Provide the (x, y) coordinate of the cell's center where the given text is located.  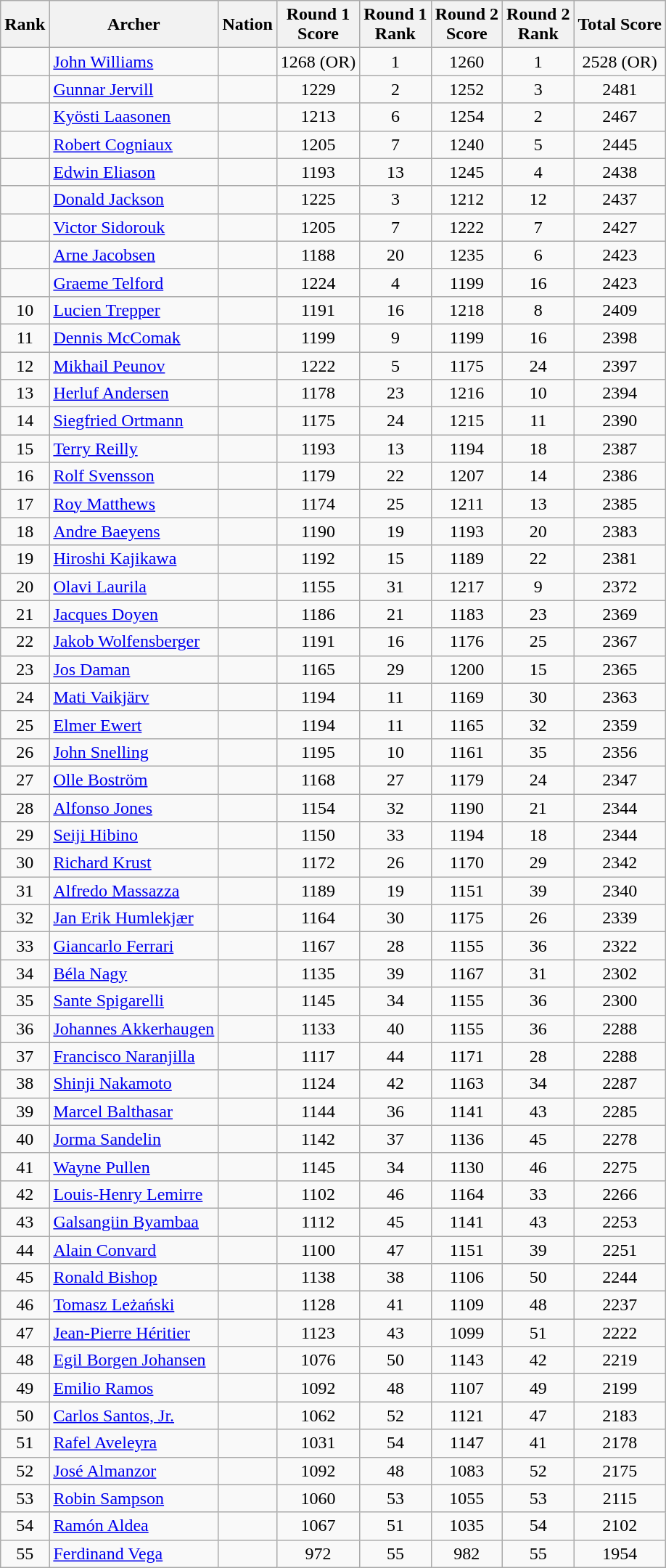
Arne Jacobsen (133, 255)
2528 (OR) (620, 62)
1268 (OR) (318, 62)
2302 (620, 973)
1154 (318, 808)
2347 (620, 780)
1195 (318, 752)
Emilio Ramos (133, 1388)
2397 (620, 365)
2199 (620, 1388)
2437 (620, 200)
1245 (466, 172)
1136 (466, 1139)
2253 (620, 1222)
2237 (620, 1305)
1172 (318, 863)
1121 (466, 1416)
1217 (466, 587)
1954 (620, 1553)
Archer (133, 25)
Mati Vaikjärv (133, 697)
1224 (318, 282)
2178 (620, 1443)
Rolf Svensson (133, 476)
1192 (318, 559)
Lucien Trepper (133, 310)
Terry Reilly (133, 449)
Robert Cogniaux (133, 144)
2372 (620, 587)
2285 (620, 1111)
2115 (620, 1498)
1138 (318, 1278)
Francisco Naranjilla (133, 1056)
1106 (466, 1278)
1225 (318, 200)
Ramón Aldea (133, 1526)
1178 (318, 393)
1252 (466, 89)
2278 (620, 1139)
Sante Spigarelli (133, 1001)
2287 (620, 1084)
Edwin Eliason (133, 172)
1123 (318, 1333)
1112 (318, 1222)
2356 (620, 752)
1168 (318, 780)
1215 (466, 421)
1186 (318, 614)
2387 (620, 449)
1100 (318, 1249)
2383 (620, 531)
2381 (620, 559)
1171 (466, 1056)
Total Score (620, 25)
1099 (466, 1333)
2102 (620, 1526)
John Snelling (133, 752)
2340 (620, 891)
2386 (620, 476)
Egil Borgen Johansen (133, 1360)
1117 (318, 1056)
1235 (466, 255)
1124 (318, 1084)
John Williams (133, 62)
Alfredo Massazza (133, 891)
1150 (318, 836)
1055 (466, 1498)
Galsangiin Byambaa (133, 1222)
1254 (466, 117)
1161 (466, 752)
1142 (318, 1139)
17 (25, 504)
Jakob Wolfensberger (133, 642)
Carlos Santos, Jr. (133, 1416)
2244 (620, 1278)
Shinji Nakamoto (133, 1084)
1183 (466, 614)
2266 (620, 1194)
Wayne Pullen (133, 1167)
Gunnar Jervill (133, 89)
Dennis McComak (133, 338)
972 (318, 1553)
Ronald Bishop (133, 1278)
Marcel Balthasar (133, 1111)
982 (466, 1553)
Jos Daman (133, 669)
Rafel Aveleyra (133, 1443)
1083 (466, 1471)
Nation (247, 25)
1060 (318, 1498)
1102 (318, 1194)
2369 (620, 614)
2394 (620, 393)
2175 (620, 1471)
8 (538, 310)
Kyösti Laasonen (133, 117)
2339 (620, 918)
2445 (620, 144)
1133 (318, 1029)
Round 1 Score (318, 25)
Herluf Andersen (133, 393)
1067 (318, 1526)
2275 (620, 1167)
1188 (318, 255)
Louis-Henry Lemirre (133, 1194)
1207 (466, 476)
1031 (318, 1443)
1174 (318, 504)
1143 (466, 1360)
1128 (318, 1305)
Olle Boström (133, 780)
2359 (620, 724)
1130 (466, 1167)
Donald Jackson (133, 200)
2385 (620, 504)
1229 (318, 89)
1260 (466, 62)
Olavi Laurila (133, 587)
2342 (620, 863)
1211 (466, 504)
Jorma Sandelin (133, 1139)
Jean-Pierre Héritier (133, 1333)
1144 (318, 1111)
2322 (620, 946)
1062 (318, 1416)
2427 (620, 227)
2300 (620, 1001)
1216 (466, 393)
1213 (318, 117)
Tomasz Leżański (133, 1305)
1240 (466, 144)
Seiji Hibino (133, 836)
2183 (620, 1416)
2251 (620, 1249)
2438 (620, 172)
Andre Baeyens (133, 531)
Hiroshi Kajikawa (133, 559)
José Almanzor (133, 1471)
1200 (466, 669)
2367 (620, 642)
Johannes Akkerhaugen (133, 1029)
Round 2 Score (466, 25)
2365 (620, 669)
Alain Convard (133, 1249)
1107 (466, 1388)
Graeme Telford (133, 282)
1176 (466, 642)
1109 (466, 1305)
Rank (25, 25)
2409 (620, 310)
Siegfried Ortmann (133, 421)
Robin Sampson (133, 1498)
Roy Matthews (133, 504)
Round 2 Rank (538, 25)
1163 (466, 1084)
Mikhail Peunov (133, 365)
2219 (620, 1360)
1212 (466, 200)
Jan Erik Humlekjær (133, 918)
Alfonso Jones (133, 808)
2363 (620, 697)
1147 (466, 1443)
Béla Nagy (133, 973)
2222 (620, 1333)
Victor Sidorouk (133, 227)
Jacques Doyen (133, 614)
1135 (318, 973)
2398 (620, 338)
2390 (620, 421)
Round 1 Rank (395, 25)
1076 (318, 1360)
1218 (466, 310)
Elmer Ewert (133, 724)
Giancarlo Ferrari (133, 946)
2467 (620, 117)
Ferdinand Vega (133, 1553)
2481 (620, 89)
Richard Krust (133, 863)
1170 (466, 863)
1169 (466, 697)
1035 (466, 1526)
